Scan for the cell matching the given text and deliver its (x, y) coordinate at center. 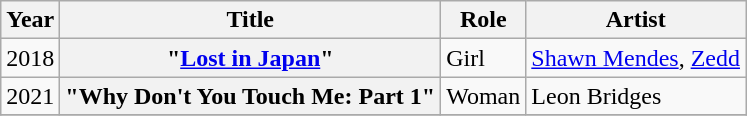
"Lost in Japan" (250, 58)
Title (250, 20)
Role (484, 20)
Artist (636, 20)
2021 (30, 96)
Woman (484, 96)
Leon Bridges (636, 96)
"Why Don't You Touch Me: Part 1" (250, 96)
2018 (30, 58)
Shawn Mendes, Zedd (636, 58)
Girl (484, 58)
Year (30, 20)
